Provide the [X, Y] coordinate of the cell's center where the given text is located.  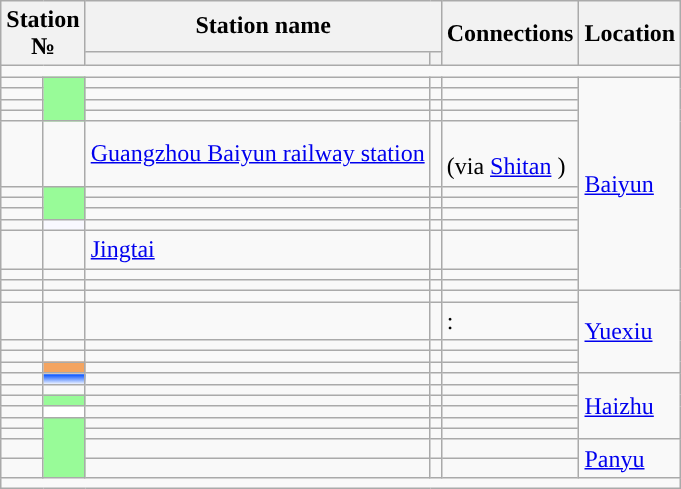
Connections [510, 34]
Haizhu [630, 406]
(via Shitan ) [510, 154]
Yuexiu [630, 332]
Panyu [630, 458]
: [510, 321]
Station№ [43, 34]
Guangzhou Baiyun railway station [258, 154]
Jingtai [258, 249]
Baiyun [630, 184]
Location [630, 34]
Station name [263, 26]
